Return the (X, Y) coordinate for the center point of the cell that contains the specified text.  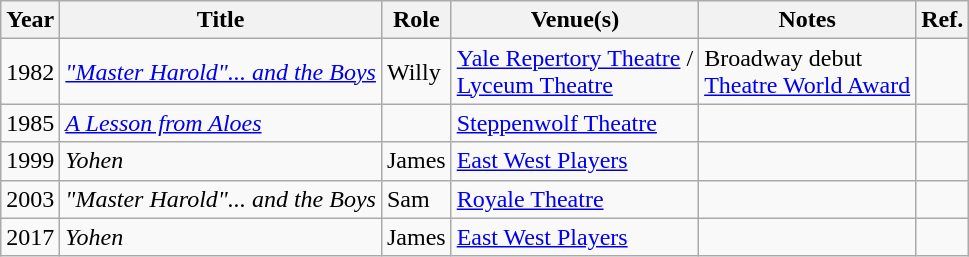
Willy (416, 72)
Venue(s) (574, 20)
2017 (30, 237)
A Lesson from Aloes (221, 123)
2003 (30, 199)
Steppenwolf Theatre (574, 123)
Broadway debutTheatre World Award (808, 72)
1982 (30, 72)
Royale Theatre (574, 199)
Yale Repertory Theatre /Lyceum Theatre (574, 72)
1985 (30, 123)
Role (416, 20)
Title (221, 20)
1999 (30, 161)
Sam (416, 199)
Year (30, 20)
Notes (808, 20)
Ref. (942, 20)
